Search for the cell housing the specified text and yield its [x, y] center coordinate. 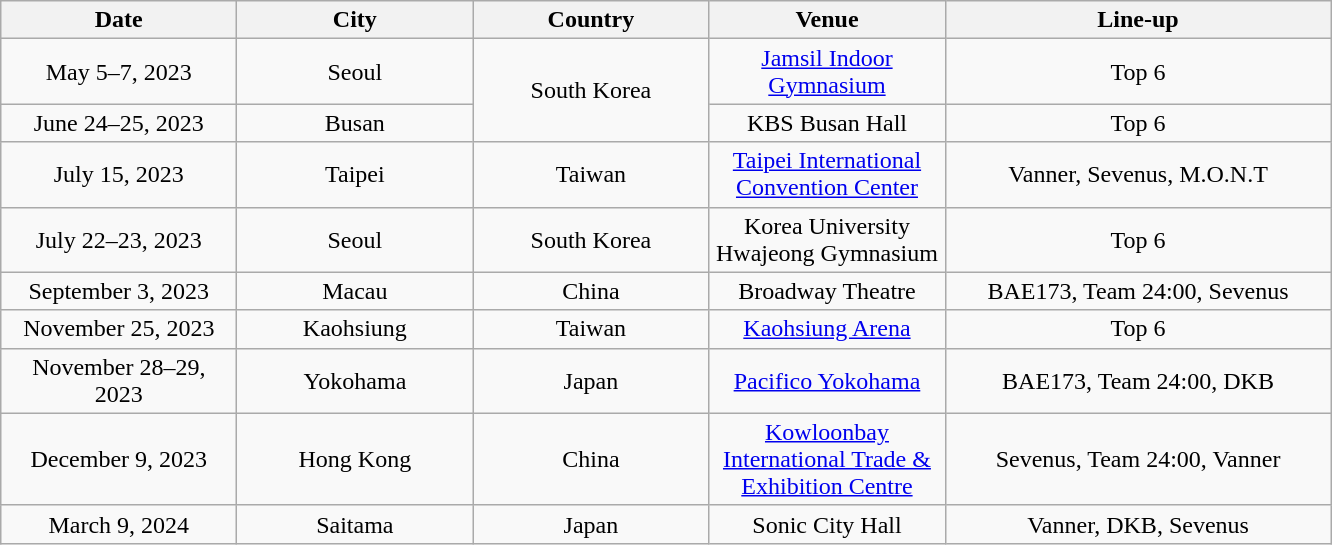
Venue [827, 20]
Vanner, DKB, Sevenus [1138, 524]
Taipei International Convention Center [827, 174]
Korea University Hwajeong Gymnasium [827, 240]
May 5–7, 2023 [119, 72]
BAE173, Team 24:00, Sevenus [1138, 291]
Date [119, 20]
Sonic City Hall [827, 524]
Pacifico Yokohama [827, 380]
Sevenus, Team 24:00, Vanner [1138, 459]
City [355, 20]
Vanner, Sevenus, M.O.N.T [1138, 174]
September 3, 2023 [119, 291]
Kowloonbay International Trade & Exhibition Centre [827, 459]
Hong Kong [355, 459]
Broadway Theatre [827, 291]
June 24–25, 2023 [119, 123]
BAE173, Team 24:00, DKB [1138, 380]
Jamsil Indoor Gymnasium [827, 72]
Taipei [355, 174]
November 28–29, 2023 [119, 380]
Kaohsiung Arena [827, 329]
December 9, 2023 [119, 459]
Macau [355, 291]
Busan [355, 123]
November 25, 2023 [119, 329]
July 15, 2023 [119, 174]
Country [591, 20]
Line-up [1138, 20]
July 22–23, 2023 [119, 240]
Yokohama [355, 380]
Kaohsiung [355, 329]
March 9, 2024 [119, 524]
KBS Busan Hall [827, 123]
Saitama [355, 524]
